Return the [x, y] coordinate for the center point of the cell that contains the specified text.  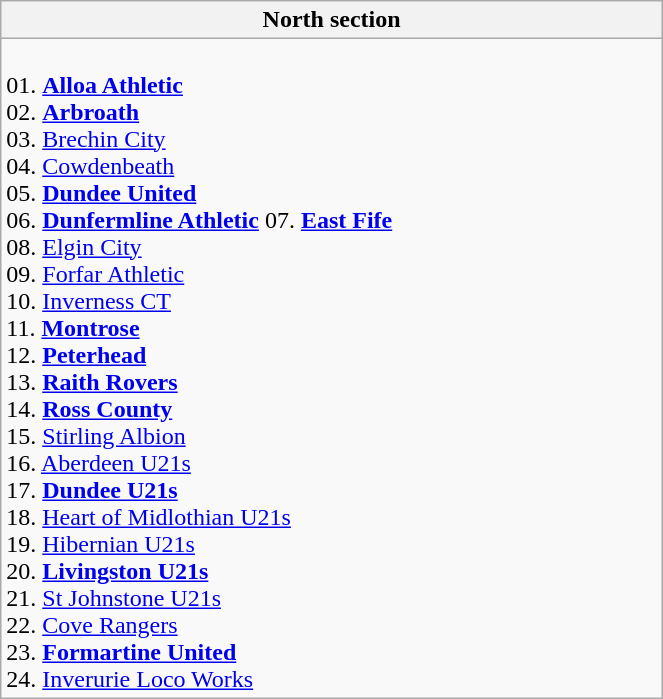
North section [332, 20]
